Find where the given text appears and provide that cell's center as (x, y) coordinate. 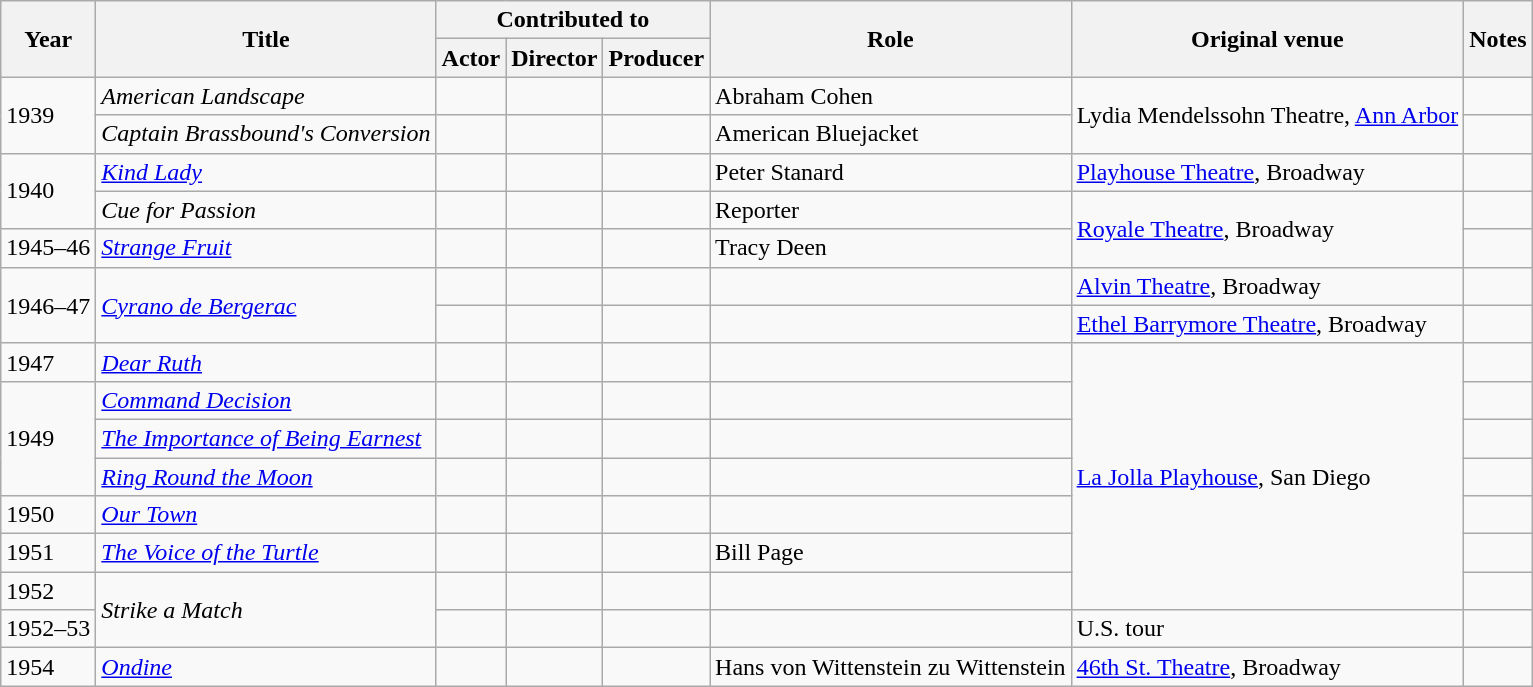
Director (554, 58)
Lydia Mendelssohn Theatre, Ann Arbor (1268, 115)
Ondine (266, 667)
Original venue (1268, 39)
Kind Lady (266, 172)
Reporter (891, 210)
Role (891, 39)
Title (266, 39)
U.S. tour (1268, 629)
Actor (471, 58)
Tracy Deen (891, 248)
1951 (48, 553)
1945–46 (48, 248)
Alvin Theatre, Broadway (1268, 286)
Strike a Match (266, 610)
The Importance of Being Earnest (266, 438)
Our Town (266, 515)
1952 (48, 591)
1949 (48, 438)
Captain Brassbound's Conversion (266, 134)
1947 (48, 362)
Peter Stanard (891, 172)
Contributed to (573, 20)
Cyrano de Bergerac (266, 305)
1946–47 (48, 305)
1954 (48, 667)
46th St. Theatre, Broadway (1268, 667)
1952–53 (48, 629)
1950 (48, 515)
Abraham Cohen (891, 96)
Command Decision (266, 400)
Notes (1498, 39)
American Bluejacket (891, 134)
Hans von Wittenstein zu Wittenstein (891, 667)
Ring Round the Moon (266, 477)
Producer (656, 58)
Dear Ruth (266, 362)
Royale Theatre, Broadway (1268, 229)
The Voice of the Turtle (266, 553)
1940 (48, 191)
La Jolla Playhouse, San Diego (1268, 476)
Cue for Passion (266, 210)
1939 (48, 115)
American Landscape (266, 96)
Ethel Barrymore Theatre, Broadway (1268, 324)
Playhouse Theatre, Broadway (1268, 172)
Year (48, 39)
Strange Fruit (266, 248)
Bill Page (891, 553)
